Find where the given text appears and provide that cell's center as (X, Y) coordinate. 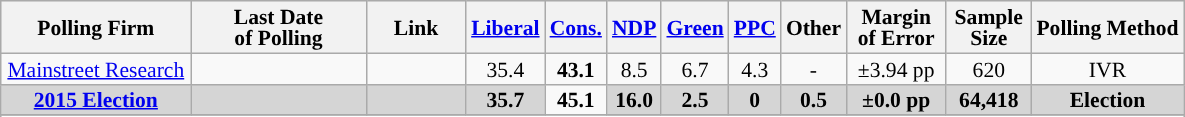
Green (694, 27)
35.7 (505, 100)
- (814, 68)
Liberal (505, 27)
4.3 (755, 68)
Polling Firm (96, 27)
Mainstreet Research (96, 68)
Polling Method (1107, 27)
Cons. (576, 27)
35.4 (505, 68)
PPC (755, 27)
16.0 (634, 100)
NDP (634, 27)
2.5 (694, 100)
0.5 (814, 100)
IVR (1107, 68)
Other (814, 27)
43.1 (576, 68)
8.5 (634, 68)
±0.0 pp (896, 100)
0 (755, 100)
Marginof Error (896, 27)
Election (1107, 100)
6.7 (694, 68)
2015 Election (96, 100)
Link (416, 27)
SampleSize (988, 27)
64,418 (988, 100)
±3.94 pp (896, 68)
620 (988, 68)
45.1 (576, 100)
Last Dateof Polling (278, 27)
